Locate the cell with the specified text and output its [x, y] center coordinate. 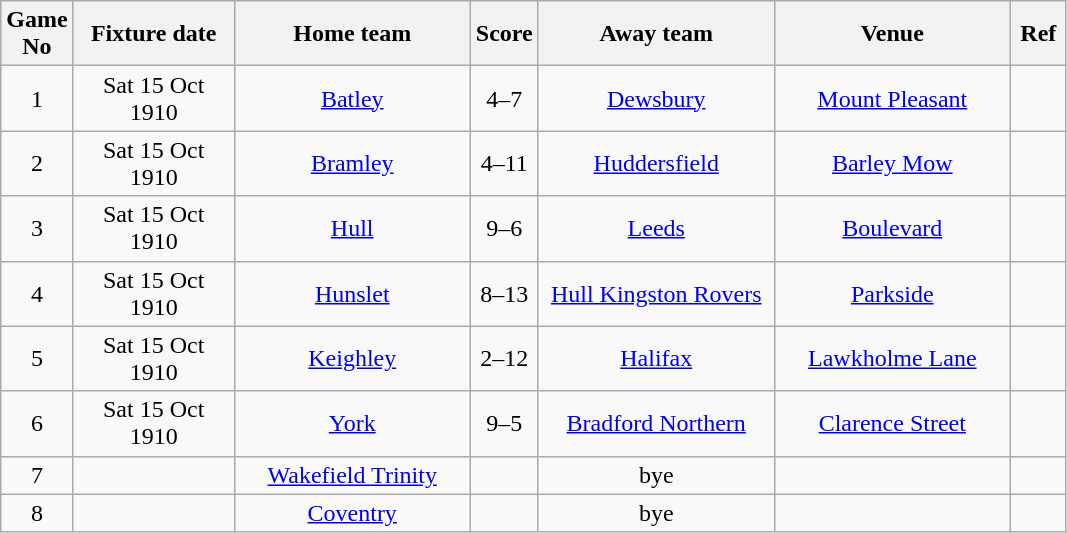
Home team [352, 34]
Score [504, 34]
Parkside [892, 294]
Away team [656, 34]
2–12 [504, 358]
6 [37, 424]
Wakefield Trinity [352, 475]
Hull [352, 228]
Leeds [656, 228]
2 [37, 164]
1 [37, 98]
Bradford Northern [656, 424]
Bramley [352, 164]
Halifax [656, 358]
4–11 [504, 164]
Mount Pleasant [892, 98]
Boulevard [892, 228]
Venue [892, 34]
5 [37, 358]
Keighley [352, 358]
9–5 [504, 424]
York [352, 424]
Game No [37, 34]
Lawkholme Lane [892, 358]
4–7 [504, 98]
7 [37, 475]
4 [37, 294]
Ref [1038, 34]
Dewsbury [656, 98]
Fixture date [154, 34]
8 [37, 513]
Barley Mow [892, 164]
Huddersfield [656, 164]
Coventry [352, 513]
9–6 [504, 228]
8–13 [504, 294]
Hull Kingston Rovers [656, 294]
3 [37, 228]
Batley [352, 98]
Hunslet [352, 294]
Clarence Street [892, 424]
